Extract the (x, y) coordinate from the center of the cell holding the provided text.  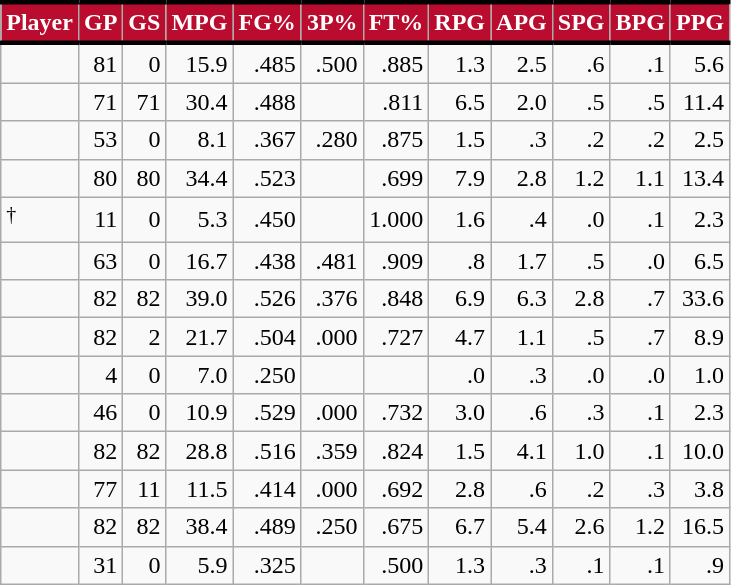
2.0 (522, 102)
21.7 (200, 337)
SPG (581, 22)
8.9 (700, 337)
39.0 (200, 299)
.811 (396, 102)
5.3 (200, 220)
FG% (267, 22)
7.9 (460, 178)
.438 (267, 261)
3.8 (700, 489)
GS (144, 22)
.885 (396, 63)
.485 (267, 63)
GP (100, 22)
16.5 (700, 527)
7.0 (200, 375)
MPG (200, 22)
.359 (332, 451)
1.000 (396, 220)
FT% (396, 22)
4.7 (460, 337)
.376 (332, 299)
Player (40, 22)
RPG (460, 22)
31 (100, 565)
.516 (267, 451)
63 (100, 261)
.875 (396, 140)
33.6 (700, 299)
.526 (267, 299)
3P% (332, 22)
APG (522, 22)
81 (100, 63)
38.4 (200, 527)
10.0 (700, 451)
2.6 (581, 527)
.848 (396, 299)
.4 (522, 220)
16.7 (200, 261)
34.4 (200, 178)
77 (100, 489)
.824 (396, 451)
2 (144, 337)
53 (100, 140)
.909 (396, 261)
BPG (640, 22)
8.1 (200, 140)
1.7 (522, 261)
.488 (267, 102)
.414 (267, 489)
.692 (396, 489)
PPG (700, 22)
.325 (267, 565)
5.9 (200, 565)
.732 (396, 413)
.367 (267, 140)
46 (100, 413)
.675 (396, 527)
.727 (396, 337)
6.7 (460, 527)
.450 (267, 220)
11.5 (200, 489)
5.6 (700, 63)
.504 (267, 337)
5.4 (522, 527)
.529 (267, 413)
11.4 (700, 102)
† (40, 220)
.481 (332, 261)
4.1 (522, 451)
15.9 (200, 63)
.9 (700, 565)
1.6 (460, 220)
28.8 (200, 451)
6.3 (522, 299)
10.9 (200, 413)
.523 (267, 178)
3.0 (460, 413)
.699 (396, 178)
.8 (460, 261)
6.9 (460, 299)
.280 (332, 140)
13.4 (700, 178)
30.4 (200, 102)
4 (100, 375)
.489 (267, 527)
